Find where the given text appears and provide that cell's center as (x, y) coordinate. 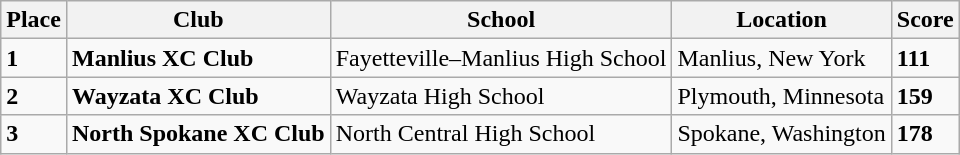
178 (925, 134)
2 (34, 96)
Fayetteville–Manlius High School (501, 58)
Plymouth, Minnesota (782, 96)
Manlius XC Club (198, 58)
Place (34, 20)
3 (34, 134)
Wayzata XC Club (198, 96)
Score (925, 20)
Spokane, Washington (782, 134)
Manlius, New York (782, 58)
1 (34, 58)
School (501, 20)
Club (198, 20)
North Spokane XC Club (198, 134)
North Central High School (501, 134)
111 (925, 58)
Location (782, 20)
159 (925, 96)
Wayzata High School (501, 96)
